Determine the [X, Y] coordinate at the center of the cell enclosing the given text.  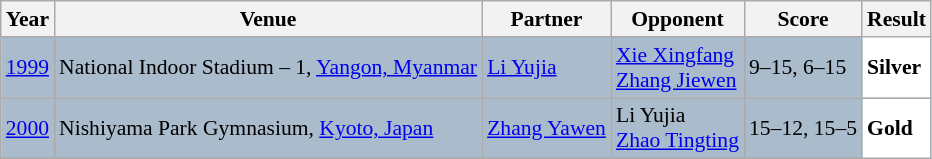
15–12, 15–5 [803, 128]
Gold [896, 128]
Opponent [678, 19]
Nishiyama Park Gymnasium, Kyoto, Japan [268, 128]
1999 [28, 68]
Li Yujia Zhao Tingting [678, 128]
Silver [896, 68]
National Indoor Stadium – 1, Yangon, Myanmar [268, 68]
Zhang Yawen [546, 128]
Xie Xingfang Zhang Jiewen [678, 68]
Venue [268, 19]
9–15, 6–15 [803, 68]
2000 [28, 128]
Result [896, 19]
Li Yujia [546, 68]
Score [803, 19]
Partner [546, 19]
Year [28, 19]
